Capture the cell that displays the provided text and extract its [X, Y] central coordinate. 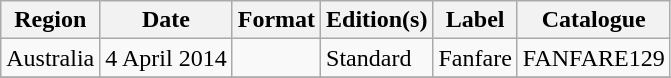
Catalogue [594, 20]
Fanfare [475, 58]
FANFARE129 [594, 58]
Region [50, 20]
Format [276, 20]
Australia [50, 58]
Date [166, 20]
Label [475, 20]
4 April 2014 [166, 58]
Standard [377, 58]
Edition(s) [377, 20]
